Extract the [X, Y] coordinate from the center of the cell holding the provided text.  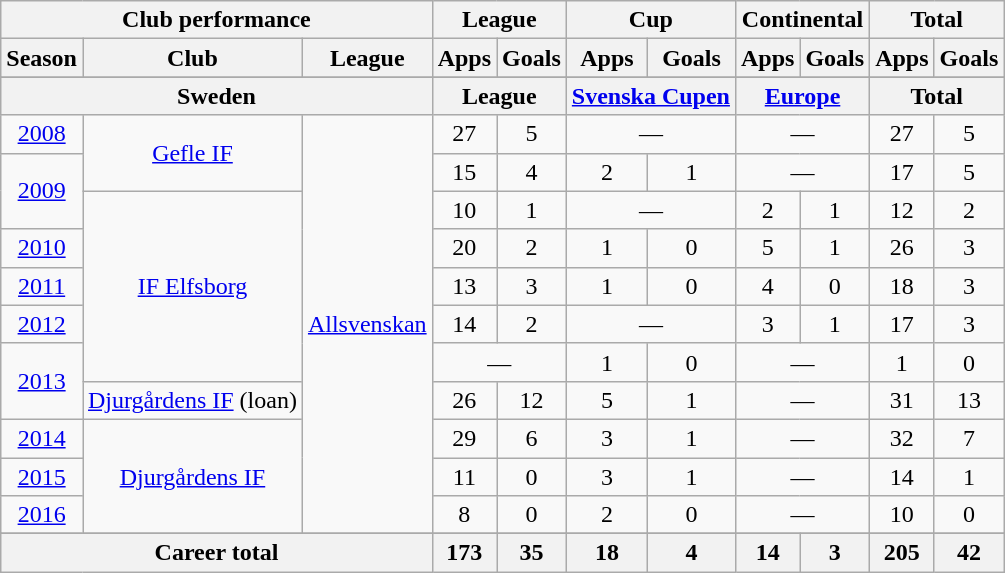
Allsvenskan [367, 324]
32 [902, 438]
Djurgårdens IF [192, 476]
2012 [42, 324]
Career total [216, 553]
35 [532, 553]
20 [464, 248]
2009 [42, 191]
2010 [42, 248]
Europe [802, 96]
205 [902, 553]
2014 [42, 438]
2013 [42, 381]
8 [464, 515]
Season [42, 58]
15 [464, 172]
Cup [650, 20]
29 [464, 438]
7 [969, 438]
Club performance [216, 20]
Club [192, 58]
Gefle IF [192, 153]
Svenska Cupen [650, 96]
Continental [802, 20]
2008 [42, 134]
Djurgårdens IF (loan) [192, 400]
Sweden [216, 96]
2016 [42, 515]
42 [969, 553]
6 [532, 438]
173 [464, 553]
2015 [42, 477]
2011 [42, 286]
11 [464, 477]
31 [902, 400]
IF Elfsborg [192, 286]
